Output the (X, Y) coordinate of the center of the cell containing the given text.  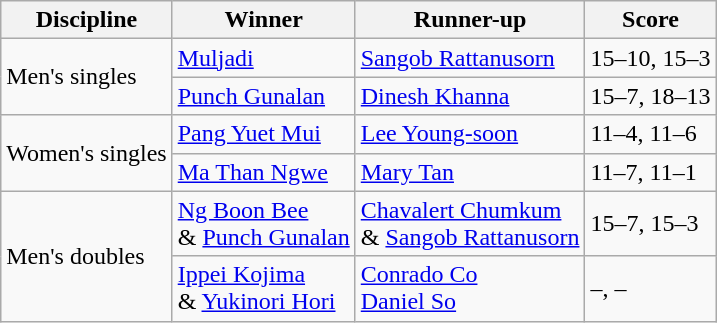
15–7, 15–3 (650, 224)
Lee Young-soon (470, 134)
Women's singles (86, 153)
15–10, 15–3 (650, 58)
Ng Boon Bee & Punch Gunalan (264, 224)
Winner (264, 20)
–, – (650, 288)
11–7, 11–1 (650, 172)
Discipline (86, 20)
Pang Yuet Mui (264, 134)
Men's doubles (86, 256)
Mary Tan (470, 172)
15–7, 18–13 (650, 96)
Runner-up (470, 20)
Score (650, 20)
Men's singles (86, 77)
Muljadi (264, 58)
Conrado Co Daniel So (470, 288)
Ma Than Ngwe (264, 172)
Chavalert Chumkum & Sangob Rattanusorn (470, 224)
Punch Gunalan (264, 96)
Dinesh Khanna (470, 96)
11–4, 11–6 (650, 134)
Sangob Rattanusorn (470, 58)
Ippei Kojima & Yukinori Hori (264, 288)
